Determine the (X, Y) coordinate at the center of the cell enclosing the given text.  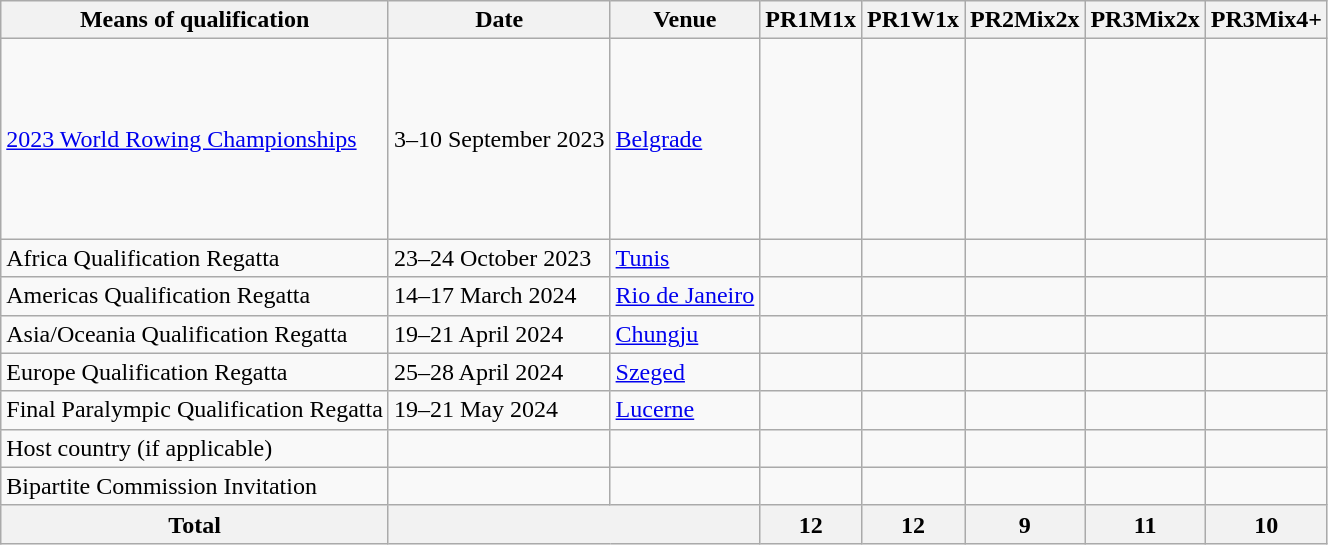
PR2Mix2x (1025, 20)
23–24 October 2023 (499, 258)
Venue (685, 20)
2023 World Rowing Championships (195, 139)
PR3Mix2x (1145, 20)
Africa Qualification Regatta (195, 258)
Szeged (685, 372)
Final Paralympic Qualification Regatta (195, 410)
Host country (if applicable) (195, 448)
14–17 March 2024 (499, 296)
9 (1025, 524)
PR1W1x (912, 20)
Total (195, 524)
Americas Qualification Regatta (195, 296)
Rio de Janeiro (685, 296)
3–10 September 2023 (499, 139)
10 (1266, 524)
Europe Qualification Regatta (195, 372)
19–21 April 2024 (499, 334)
Bipartite Commission Invitation (195, 486)
19–21 May 2024 (499, 410)
25–28 April 2024 (499, 372)
PR3Mix4+ (1266, 20)
Chungju (685, 334)
11 (1145, 524)
Belgrade (685, 139)
Date (499, 20)
Asia/Oceania Qualification Regatta (195, 334)
Tunis (685, 258)
Means of qualification (195, 20)
PR1M1x (811, 20)
Lucerne (685, 410)
